Output the (x, y) coordinate of the center of the cell containing the given text.  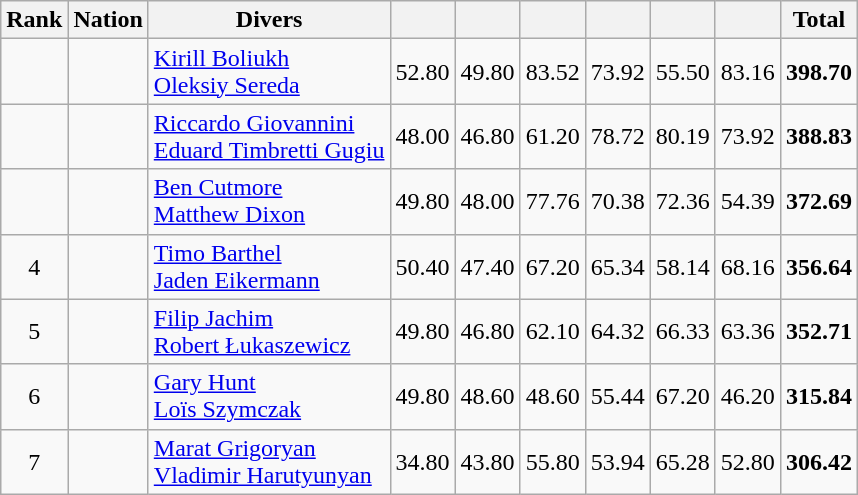
398.70 (818, 72)
83.16 (748, 72)
Gary HuntLoïs Szymczak (269, 396)
5 (34, 332)
46.20 (748, 396)
64.32 (618, 332)
65.34 (618, 266)
352.71 (818, 332)
6 (34, 396)
43.80 (488, 462)
80.19 (682, 136)
66.33 (682, 332)
50.40 (422, 266)
Divers (269, 20)
47.40 (488, 266)
77.76 (552, 202)
63.36 (748, 332)
83.52 (552, 72)
4 (34, 266)
68.16 (748, 266)
54.39 (748, 202)
55.44 (618, 396)
61.20 (552, 136)
34.80 (422, 462)
Nation (108, 20)
65.28 (682, 462)
Ben CutmoreMatthew Dixon (269, 202)
62.10 (552, 332)
Kirill BoliukhOleksiy Sereda (269, 72)
372.69 (818, 202)
58.14 (682, 266)
315.84 (818, 396)
55.50 (682, 72)
55.80 (552, 462)
Filip JachimRobert Łukaszewicz (269, 332)
Total (818, 20)
356.64 (818, 266)
Marat GrigoryanVladimir Harutyunyan (269, 462)
Rank (34, 20)
388.83 (818, 136)
7 (34, 462)
70.38 (618, 202)
78.72 (618, 136)
306.42 (818, 462)
Timo BarthelJaden Eikermann (269, 266)
Riccardo GiovanniniEduard Timbretti Gugiu (269, 136)
72.36 (682, 202)
53.94 (618, 462)
